Find where the given text appears and provide that cell's center as [X, Y] coordinate. 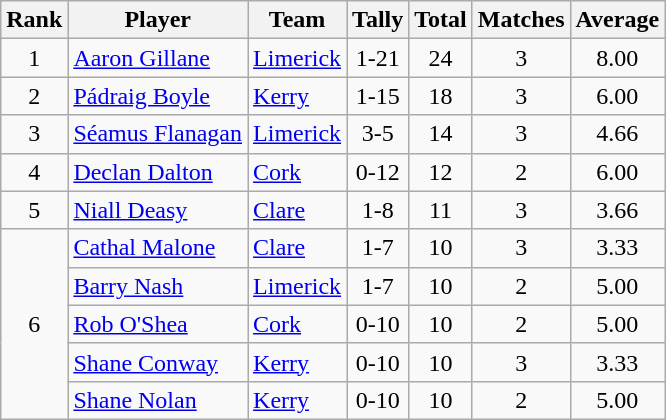
Rob O'Shea [158, 324]
Team [298, 20]
8.00 [618, 58]
1 [34, 58]
Rank [34, 20]
Matches [521, 20]
Shane Conway [158, 362]
6 [34, 324]
14 [441, 134]
Total [441, 20]
Declan Dalton [158, 172]
12 [441, 172]
Shane Nolan [158, 400]
18 [441, 96]
Pádraig Boyle [158, 96]
Player [158, 20]
0-12 [378, 172]
4 [34, 172]
Aaron Gillane [158, 58]
3.66 [618, 210]
Niall Deasy [158, 210]
Cathal Malone [158, 248]
Tally [378, 20]
Séamus Flanagan [158, 134]
5 [34, 210]
3-5 [378, 134]
Barry Nash [158, 286]
Average [618, 20]
24 [441, 58]
1-15 [378, 96]
4.66 [618, 134]
1-21 [378, 58]
1-8 [378, 210]
11 [441, 210]
